Return (x, y) of the center of cell containing provided text 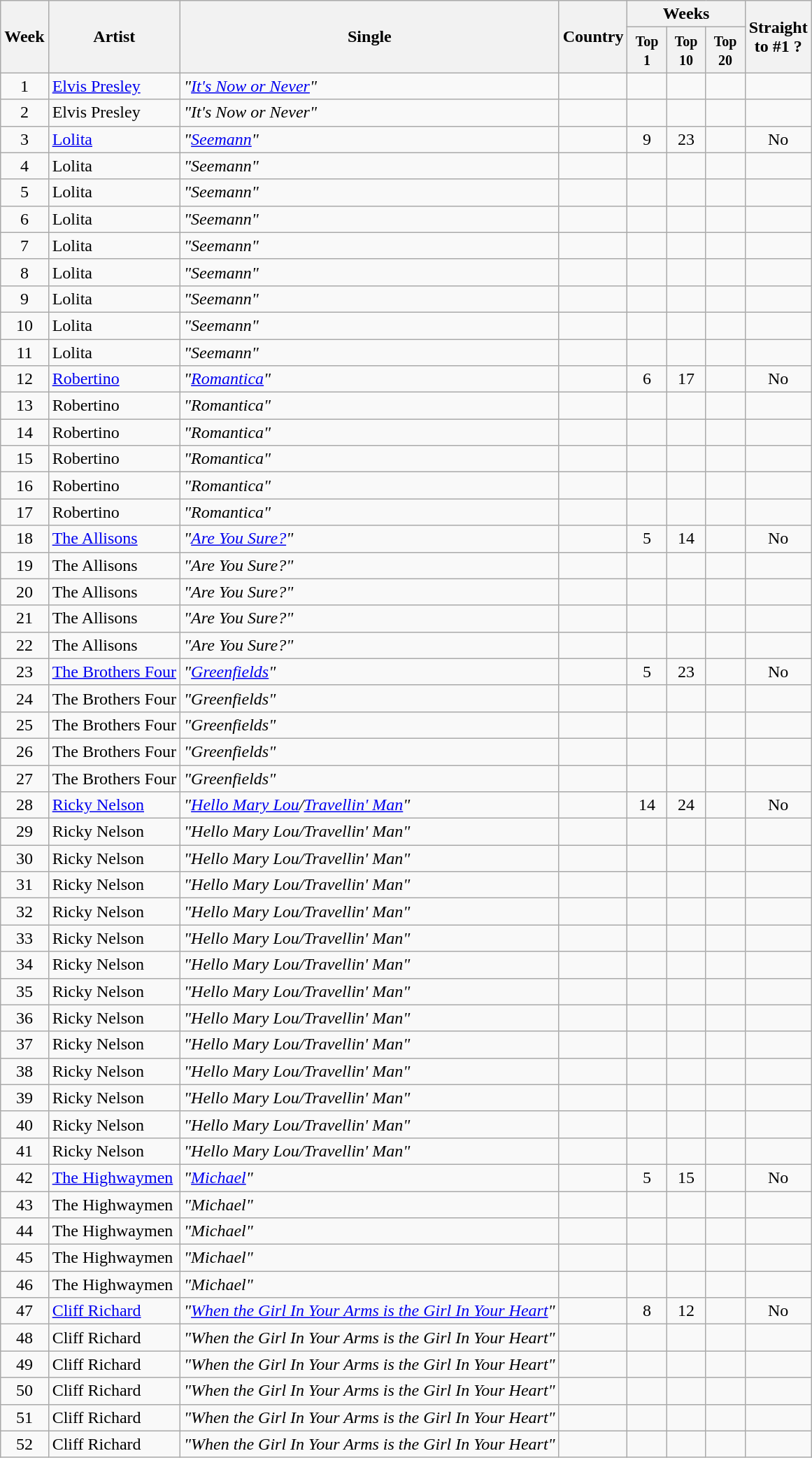
50 (24, 1391)
28 (24, 805)
1 (24, 86)
49 (24, 1364)
34 (24, 965)
37 (24, 1045)
11 (24, 352)
Country (593, 36)
52 (24, 1444)
21 (24, 618)
4 (24, 166)
26 (24, 751)
33 (24, 938)
10 (24, 325)
20 (24, 592)
51 (24, 1417)
30 (24, 858)
22 (24, 645)
48 (24, 1338)
38 (24, 1071)
18 (24, 539)
Top 1 (647, 50)
7 (24, 246)
Week (24, 36)
47 (24, 1311)
Weeks (686, 14)
16 (24, 486)
2 (24, 113)
32 (24, 912)
40 (24, 1124)
44 (24, 1231)
36 (24, 1018)
42 (24, 1177)
46 (24, 1284)
31 (24, 885)
3 (24, 139)
Top 20 (725, 50)
45 (24, 1258)
13 (24, 406)
35 (24, 991)
Single (370, 36)
25 (24, 725)
41 (24, 1151)
Top 10 (686, 50)
39 (24, 1098)
Artist (114, 36)
Straight to #1 ? (778, 36)
43 (24, 1204)
19 (24, 565)
29 (24, 832)
27 (24, 779)
